Output the (x, y) coordinate of the center of the cell containing the given text.  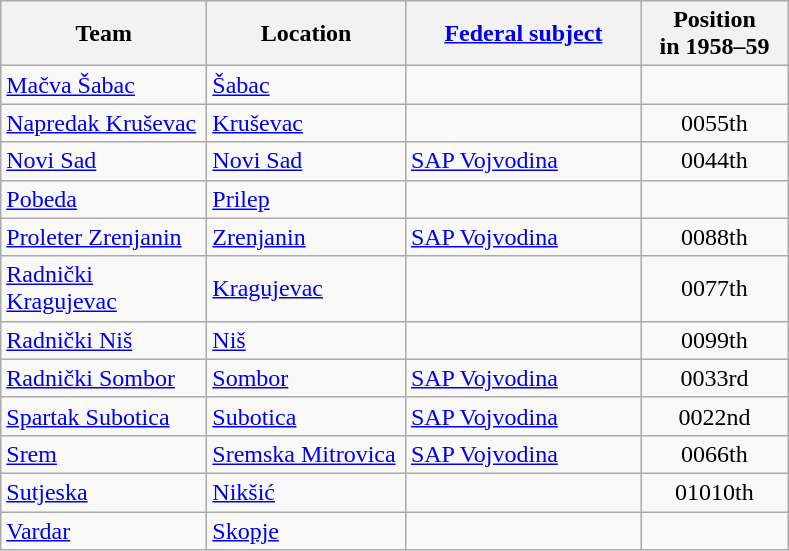
Team (104, 34)
0022nd (714, 416)
Prilep (306, 199)
Radnički Niš (104, 340)
0099th (714, 340)
Federal subject (523, 34)
0055th (714, 123)
Mačva Šabac (104, 85)
Proleter Zrenjanin (104, 237)
Positionin 1958–59 (714, 34)
Pobeda (104, 199)
Napredak Kruševac (104, 123)
Srem (104, 454)
Radnički Kragujevac (104, 288)
Subotica (306, 416)
0066th (714, 454)
Kruševac (306, 123)
Vardar (104, 531)
Location (306, 34)
Kragujevac (306, 288)
Zrenjanin (306, 237)
Nikšić (306, 492)
Spartak Subotica (104, 416)
Šabac (306, 85)
0077th (714, 288)
0088th (714, 237)
Sombor (306, 378)
Niš (306, 340)
Sutjeska (104, 492)
0033rd (714, 378)
01010th (714, 492)
Skopje (306, 531)
0044th (714, 161)
Radnički Sombor (104, 378)
Sremska Mitrovica (306, 454)
